Return (X, Y) of the center of cell containing provided text 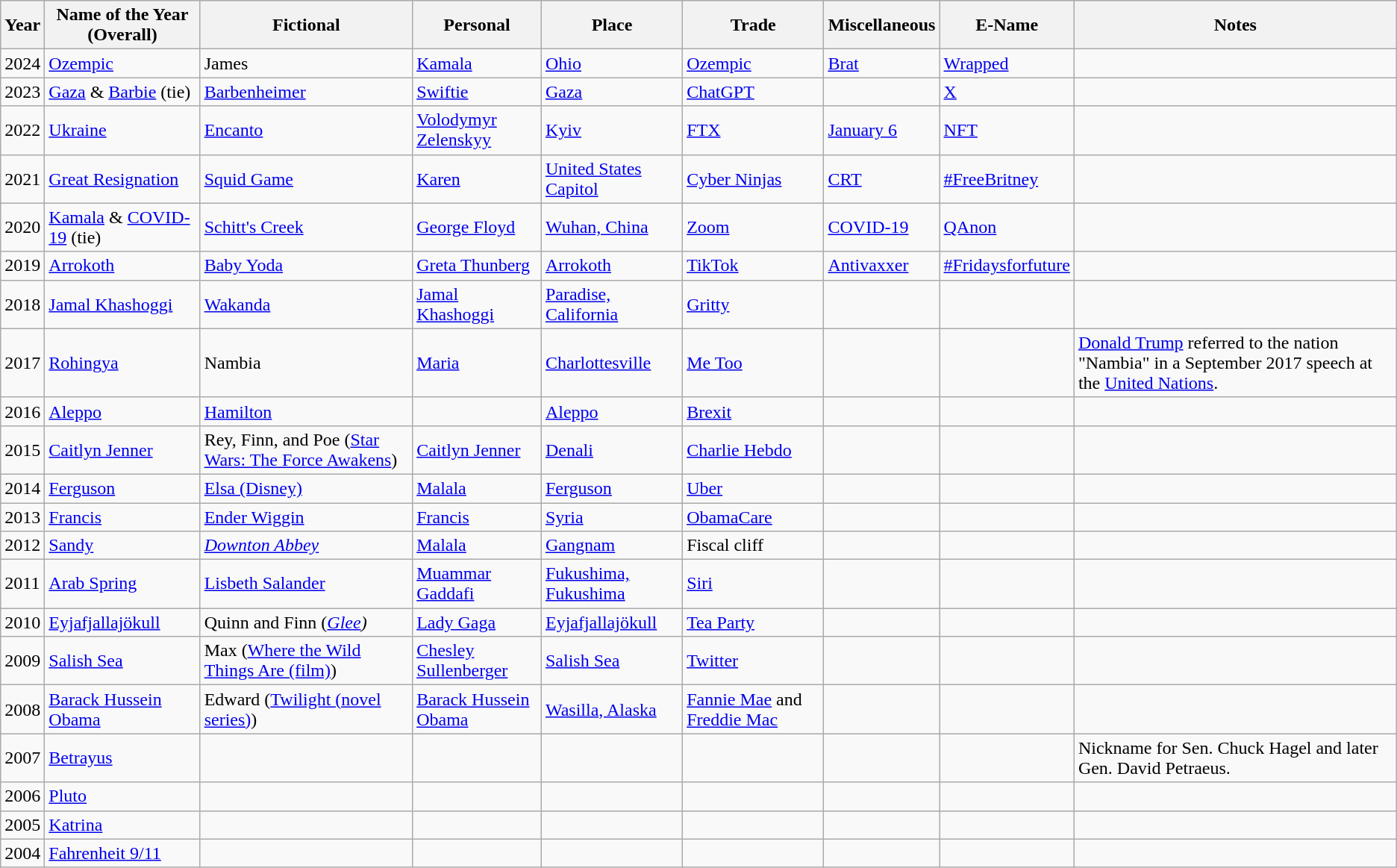
Sandy (122, 546)
#Fridaysforfuture (1007, 266)
Siri (754, 584)
Schitt's Creek (306, 227)
2004 (22, 853)
2018 (22, 305)
United States Capitol (612, 179)
2008 (22, 709)
George Floyd (478, 227)
Wakanda (306, 305)
2024 (22, 63)
Fukushima, Fukushima (612, 584)
Betrayus (122, 758)
Brat (882, 63)
Gangnam (612, 546)
Denali (612, 449)
Kamala (478, 63)
QAnon (1007, 227)
NFT (1007, 130)
ObamaCare (754, 517)
Donald Trump referred to the nation "Nambia" in a September 2017 speech at the United Nations. (1235, 363)
Lisbeth Salander (306, 584)
Max (Where the Wild Things Are (film)) (306, 661)
2021 (22, 179)
2023 (22, 92)
Edward (Twilight (novel series)) (306, 709)
E-Name (1007, 25)
2017 (22, 363)
James (306, 63)
2020 (22, 227)
Paradise, California (612, 305)
2007 (22, 758)
Rohingya (122, 363)
2010 (22, 622)
Ender Wiggin (306, 517)
TikTok (754, 266)
Ukraine (122, 130)
Katrina (122, 825)
2014 (22, 488)
Name of the Year (Overall) (122, 25)
Year (22, 25)
CRT (882, 179)
COVID-19 (882, 227)
Kamala & COVID-19 (tie) (122, 227)
X (1007, 92)
Karen (478, 179)
Personal (478, 25)
Arab Spring (122, 584)
Kyiv (612, 130)
Quinn and Finn (Glee) (306, 622)
January 6 (882, 130)
Syria (612, 517)
Nickname for Sen. Chuck Hagel and later Gen. David Petraeus. (1235, 758)
Pluto (122, 796)
Swiftie (478, 92)
Volodymyr Zelenskyy (478, 130)
2013 (22, 517)
2005 (22, 825)
Fahrenheit 9/11 (122, 853)
Hamilton (306, 411)
Gritty (754, 305)
Greta Thunberg (478, 266)
ChatGPT (754, 92)
Fiscal cliff (754, 546)
Nambia (306, 363)
2015 (22, 449)
Elsa (Disney) (306, 488)
Ohio (612, 63)
Fictional (306, 25)
Wasilla, Alaska (612, 709)
Downton Abbey (306, 546)
Maria (478, 363)
Charlottesville (612, 363)
Great Resignation (122, 179)
Gaza (612, 92)
Barbenheimer (306, 92)
FTX (754, 130)
Zoom (754, 227)
2009 (22, 661)
Wrapped (1007, 63)
Encanto (306, 130)
2011 (22, 584)
2016 (22, 411)
Cyber Ninjas (754, 179)
Antivaxxer (882, 266)
Notes (1235, 25)
Wuhan, China (612, 227)
#FreeBritney (1007, 179)
Tea Party (754, 622)
2006 (22, 796)
Squid Game (306, 179)
Me Too (754, 363)
Gaza & Barbie (tie) (122, 92)
Brexit (754, 411)
Trade (754, 25)
Charlie Hebdo (754, 449)
Place (612, 25)
Fannie Mae and Freddie Mac (754, 709)
Chesley Sullenberger (478, 661)
Rey, Finn, and Poe (Star Wars: The Force Awakens) (306, 449)
Muammar Gaddafi (478, 584)
Lady Gaga (478, 622)
2022 (22, 130)
2019 (22, 266)
Twitter (754, 661)
Miscellaneous (882, 25)
Uber (754, 488)
2012 (22, 546)
Baby Yoda (306, 266)
